Find where the given text appears and provide that cell's center as (X, Y) coordinate. 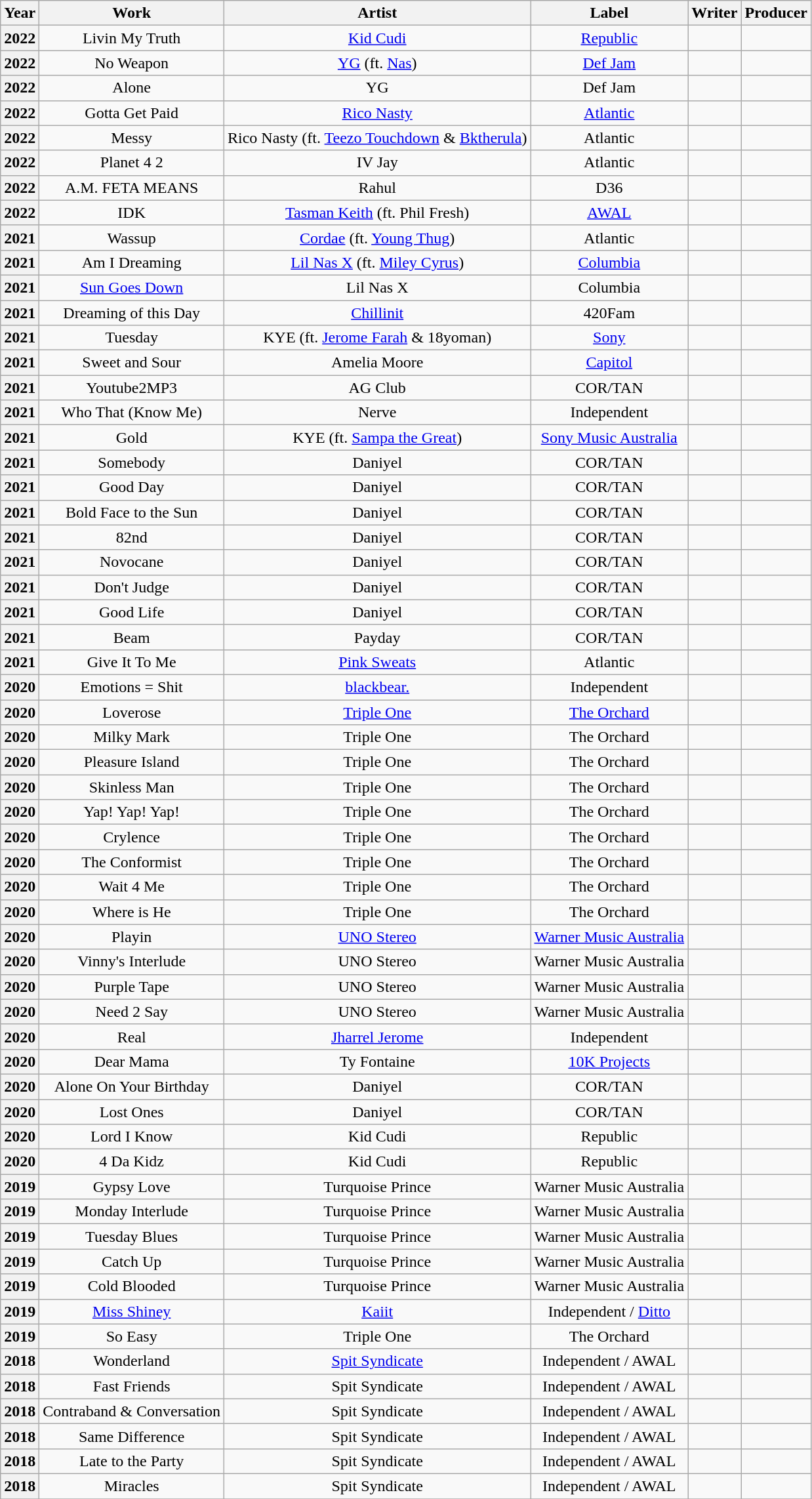
Amelia Moore (378, 363)
Rico Nasty (ft. Teezo Touchdown & Bktherula) (378, 138)
Crylence (132, 837)
Real (132, 1037)
Bold Face to the Sun (132, 512)
Beam (132, 637)
Same Difference (132, 1436)
Nerve (378, 413)
420Fam (609, 313)
Pink Sweats (378, 662)
Sweet and Sour (132, 363)
Dreaming of this Day (132, 313)
82nd (132, 537)
Producer (777, 13)
D36 (609, 188)
Ty Fontaine (378, 1061)
Loverose (132, 712)
Livin My Truth (132, 38)
Work (132, 13)
Need 2 Say (132, 1012)
Purple Tape (132, 987)
Vinny's Interlude (132, 962)
Label (609, 13)
No Weapon (132, 63)
Miracles (132, 1486)
Gypsy Love (132, 1187)
Jharrel Jerome (378, 1037)
Who That (Know Me) (132, 413)
Late to the Party (132, 1461)
Gotta Get Paid (132, 113)
Where is He (132, 912)
Payday (378, 637)
Emotions = Shit (132, 687)
Playin (132, 937)
So Easy (132, 1336)
Alone (132, 88)
Independent / Ditto (609, 1311)
Chillinit (378, 313)
10K Projects (609, 1061)
Don't Judge (132, 587)
Sun Goes Down (132, 287)
Tuesday Blues (132, 1237)
AWAL (609, 213)
YG (378, 88)
blackbear. (378, 687)
Tuesday (132, 338)
Contraband & Conversation (132, 1411)
Messy (132, 138)
Capitol (609, 363)
Miss Shiney (132, 1311)
A.M. FETA MEANS (132, 188)
Cordae (ft. Young Thug) (378, 237)
AG Club (378, 388)
IV Jay (378, 163)
Skinless Man (132, 787)
4 Da Kidz (132, 1162)
KYE (ft. Sampa the Great) (378, 438)
Wait 4 Me (132, 887)
Year (20, 13)
Good Life (132, 612)
Kaiit (378, 1311)
Lost Ones (132, 1112)
Lord I Know (132, 1137)
Cold Blooded (132, 1286)
Good Day (132, 487)
Wassup (132, 237)
Pleasure Island (132, 762)
Dear Mama (132, 1061)
Sony (609, 338)
Lil Nas X (378, 287)
Rico Nasty (378, 113)
Give It To Me (132, 662)
YG (ft. Nas) (378, 63)
Gold (132, 438)
Lil Nas X (ft. Miley Cyrus) (378, 262)
Am I Dreaming (132, 262)
Fast Friends (132, 1386)
Youtube2MP3 (132, 388)
Milky Mark (132, 737)
Tasman Keith (ft. Phil Fresh) (378, 213)
The Conformist (132, 862)
Yap! Yap! Yap! (132, 812)
Artist (378, 13)
Monday Interlude (132, 1212)
Somebody (132, 462)
Sony Music Australia (609, 438)
Rahul (378, 188)
Wonderland (132, 1361)
Novocane (132, 562)
KYE (ft. Jerome Farah & 18yoman) (378, 338)
Writer (715, 13)
IDK (132, 213)
Catch Up (132, 1262)
Alone On Your Birthday (132, 1086)
Planet 4 2 (132, 163)
